Pinpoint the cell where the given text exists, returning its [X, Y] midpoint coordinate. 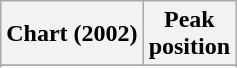
Chart (2002) [72, 34]
Peakposition [189, 34]
